Detect which cell encompasses the target text, then output its [X, Y] center coordinate. 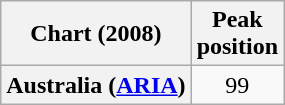
Australia (ARIA) [96, 85]
Chart (2008) [96, 34]
Peakposition [237, 34]
99 [237, 85]
